Capture the cell that displays the provided text and extract its [X, Y] central coordinate. 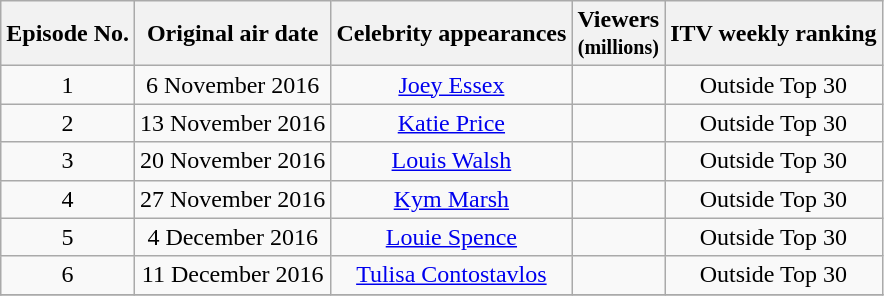
Katie Price [452, 123]
3 [68, 161]
Louie Spence [452, 237]
Joey Essex [452, 85]
6 November 2016 [233, 85]
27 November 2016 [233, 199]
Episode No. [68, 34]
13 November 2016 [233, 123]
11 December 2016 [233, 275]
ITV weekly ranking [774, 34]
4 December 2016 [233, 237]
Original air date [233, 34]
5 [68, 237]
Louis Walsh [452, 161]
Celebrity appearances [452, 34]
20 November 2016 [233, 161]
6 [68, 275]
Viewers(millions) [618, 34]
2 [68, 123]
Tulisa Contostavlos [452, 275]
Kym Marsh [452, 199]
4 [68, 199]
1 [68, 85]
